Extract the (x, y) coordinate from the center of the cell holding the provided text.  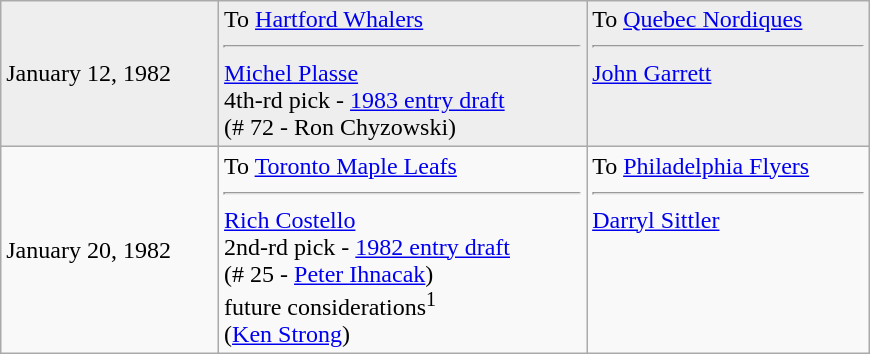
January 20, 1982 (110, 250)
To Hartford WhalersMichel Plasse4th-rd pick - 1983 entry draft(# 72 - Ron Chyzowski) (403, 74)
To Philadelphia FlyersDarryl Sittler (728, 250)
To Quebec NordiquesJohn Garrett (728, 74)
January 12, 1982 (110, 74)
To Toronto Maple LeafsRich Costello2nd-rd pick - 1982 entry draft(# 25 - Peter Ihnacak)future considerations1(Ken Strong) (403, 250)
